Scan for the cell matching the given text and deliver its (X, Y) coordinate at center. 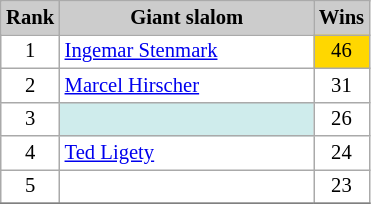
23 (342, 186)
Rank (30, 17)
Wins (342, 17)
4 (30, 153)
2 (30, 85)
Ted Ligety (187, 153)
Ingemar Stenmark (187, 51)
3 (30, 119)
24 (342, 153)
Marcel Hirscher (187, 85)
31 (342, 85)
5 (30, 186)
26 (342, 119)
46 (342, 51)
Giant slalom (187, 17)
1 (30, 51)
